Detect which cell encompasses the target text, then output its [x, y] center coordinate. 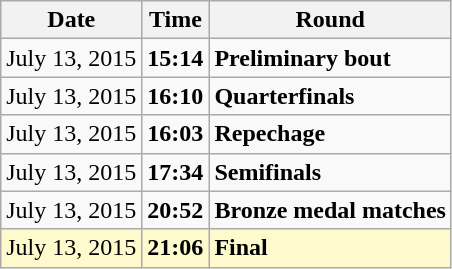
16:10 [176, 96]
21:06 [176, 248]
20:52 [176, 210]
Bronze medal matches [330, 210]
15:14 [176, 58]
16:03 [176, 134]
Time [176, 20]
17:34 [176, 172]
Round [330, 20]
Date [72, 20]
Preliminary bout [330, 58]
Final [330, 248]
Quarterfinals [330, 96]
Repechage [330, 134]
Semifinals [330, 172]
